Search for the cell housing the specified text and yield its (x, y) center coordinate. 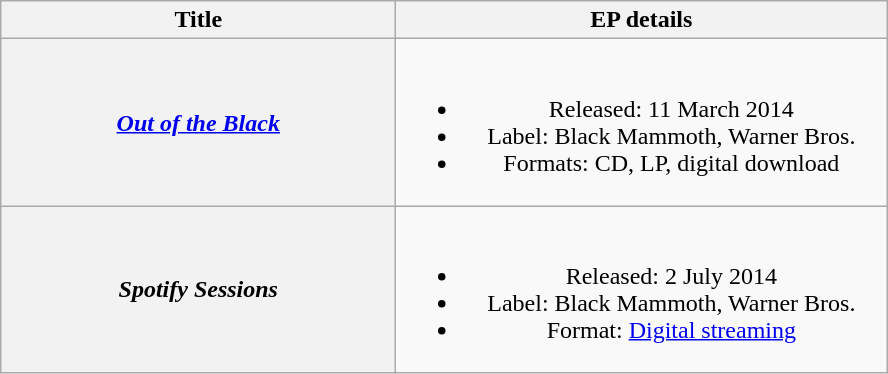
Released: 2 July 2014Label: Black Mammoth, Warner Bros.Format: Digital streaming (642, 290)
Spotify Sessions (198, 290)
EP details (642, 20)
Title (198, 20)
Out of the Black (198, 122)
Released: 11 March 2014Label: Black Mammoth, Warner Bros.Formats: CD, LP, digital download (642, 122)
